Search for the cell housing the specified text and yield its [X, Y] center coordinate. 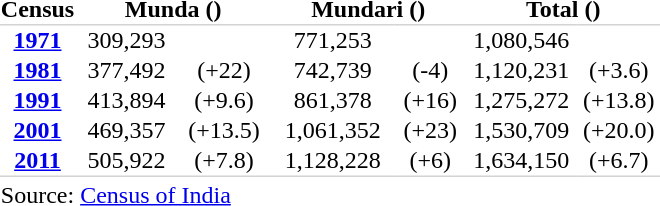
(+6) [430, 162]
(+7.8) [224, 162]
(+22) [224, 71]
(-4) [430, 71]
1,530,709 [522, 131]
861,378 [333, 101]
469,357 [127, 131]
1,120,231 [522, 71]
771,253 [333, 40]
(+9.6) [224, 101]
309,293 [127, 40]
1,634,150 [522, 162]
(+23) [430, 131]
413,894 [127, 101]
(+16) [430, 101]
1,275,272 [522, 101]
1,061,352 [333, 131]
505,922 [127, 162]
(+13.5) [224, 131]
1,080,546 [522, 40]
742,739 [333, 71]
1,128,228 [333, 162]
377,492 [127, 71]
